Pinpoint the cell where the given text exists, returning its [x, y] midpoint coordinate. 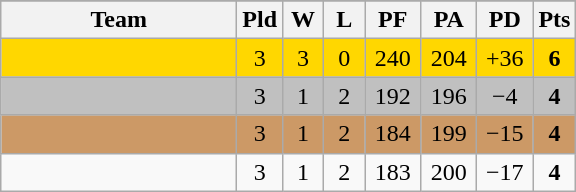
199 [449, 134]
6 [554, 58]
−17 [505, 172]
200 [449, 172]
Pld [260, 20]
Team [119, 20]
Pts [554, 20]
192 [393, 96]
PD [505, 20]
PA [449, 20]
L [344, 20]
240 [393, 58]
W [304, 20]
184 [393, 134]
−15 [505, 134]
PF [393, 20]
+36 [505, 58]
183 [393, 172]
0 [344, 58]
204 [449, 58]
196 [449, 96]
−4 [505, 96]
